Find where the given text appears and provide that cell's center as [X, Y] coordinate. 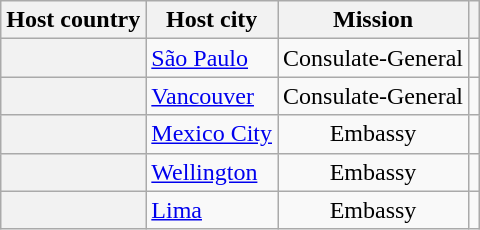
Wellington [212, 172]
Lima [212, 210]
São Paulo [212, 58]
Mission [374, 20]
Mexico City [212, 134]
Host country [74, 20]
Vancouver [212, 96]
Host city [212, 20]
